Provide the [X, Y] coordinate of the cell's center where the given text is located.  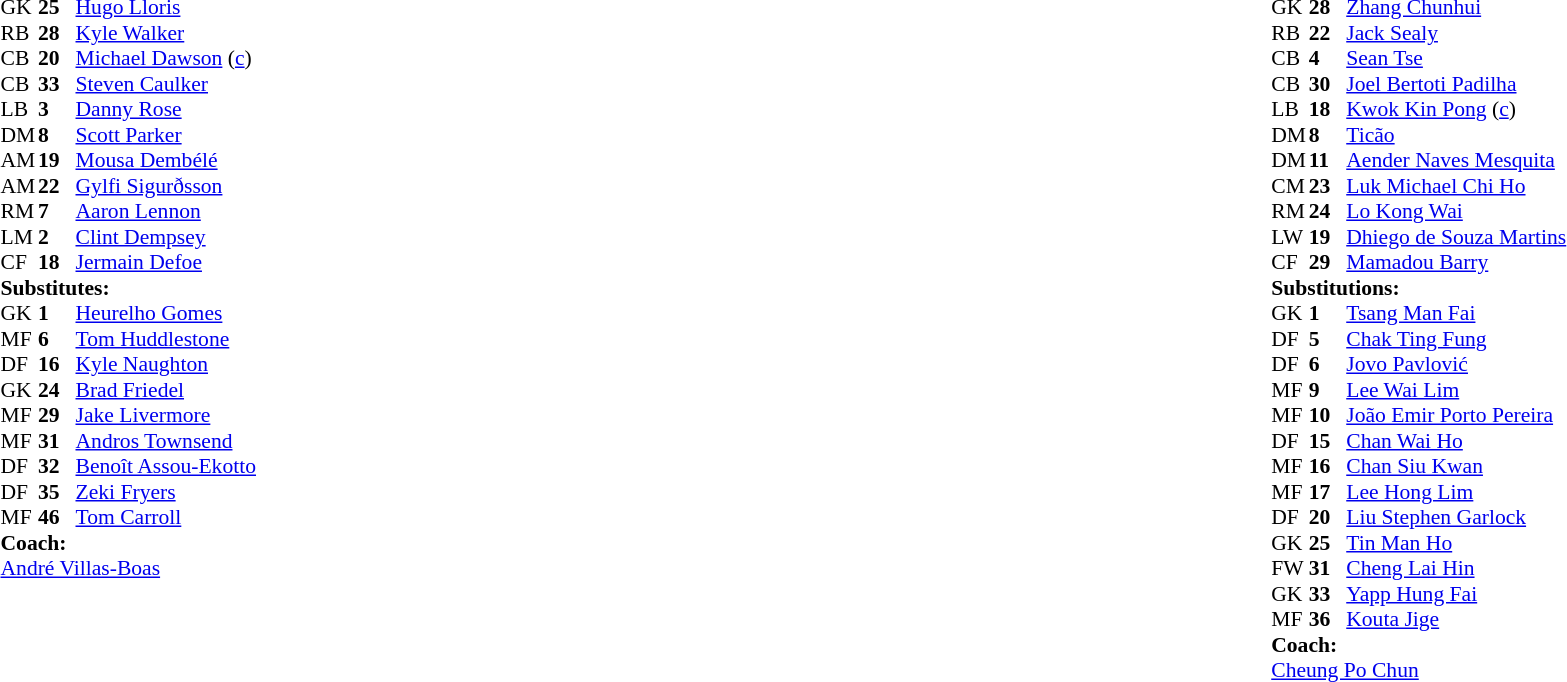
Zeki Fryers [166, 492]
Benoît Assou-Ekotto [166, 467]
Tom Huddlestone [166, 339]
Andros Townsend [166, 441]
Jack Sealy [1456, 33]
Luk Michael Chi Ho [1456, 186]
Tsang Man Fai [1456, 313]
Scott Parker [166, 135]
5 [1328, 339]
Mamadou Barry [1456, 263]
36 [1328, 619]
9 [1328, 390]
Lee Hong Lim [1456, 492]
17 [1328, 492]
André Villas-Boas [128, 569]
Yapp Hung Fai [1456, 594]
23 [1328, 186]
FW [1290, 569]
Brad Friedel [166, 390]
Kwok Kin Pong (c) [1456, 109]
11 [1328, 161]
Substitutes: [128, 288]
10 [1328, 415]
4 [1328, 59]
Sean Tse [1456, 59]
João Emir Porto Pereira [1456, 415]
Jake Livermore [166, 415]
Chan Wai Ho [1456, 441]
Tin Man Ho [1456, 543]
Cheng Lai Hin [1456, 569]
Jermain Defoe [166, 263]
25 [1328, 543]
Chan Siu Kwan [1456, 467]
15 [1328, 441]
Kyle Naughton [166, 365]
Lee Wai Lim [1456, 390]
Kouta Jige [1456, 619]
Mousa Dembélé [166, 161]
Liu Stephen Garlock [1456, 517]
Jovo Pavlović [1456, 365]
Substitutions: [1418, 288]
7 [57, 211]
Aender Naves Mesquita [1456, 161]
Joel Bertoti Padilha [1456, 84]
Aaron Lennon [166, 211]
2 [57, 237]
Gylfi Sigurðsson [166, 186]
Chak Ting Fung [1456, 339]
Danny Rose [166, 109]
30 [1328, 84]
Ticão [1456, 135]
Michael Dawson (c) [166, 59]
LM [19, 237]
32 [57, 467]
Steven Caulker [166, 84]
Dhiego de Souza Martins [1456, 237]
LW [1290, 237]
28 [57, 33]
Kyle Walker [166, 33]
Lo Kong Wai [1456, 211]
3 [57, 109]
Heurelho Gomes [166, 313]
CM [1290, 186]
46 [57, 517]
35 [57, 492]
Clint Dempsey [166, 237]
Tom Carroll [166, 517]
